Return the (x, y) coordinate for the center point of the cell that contains the specified text.  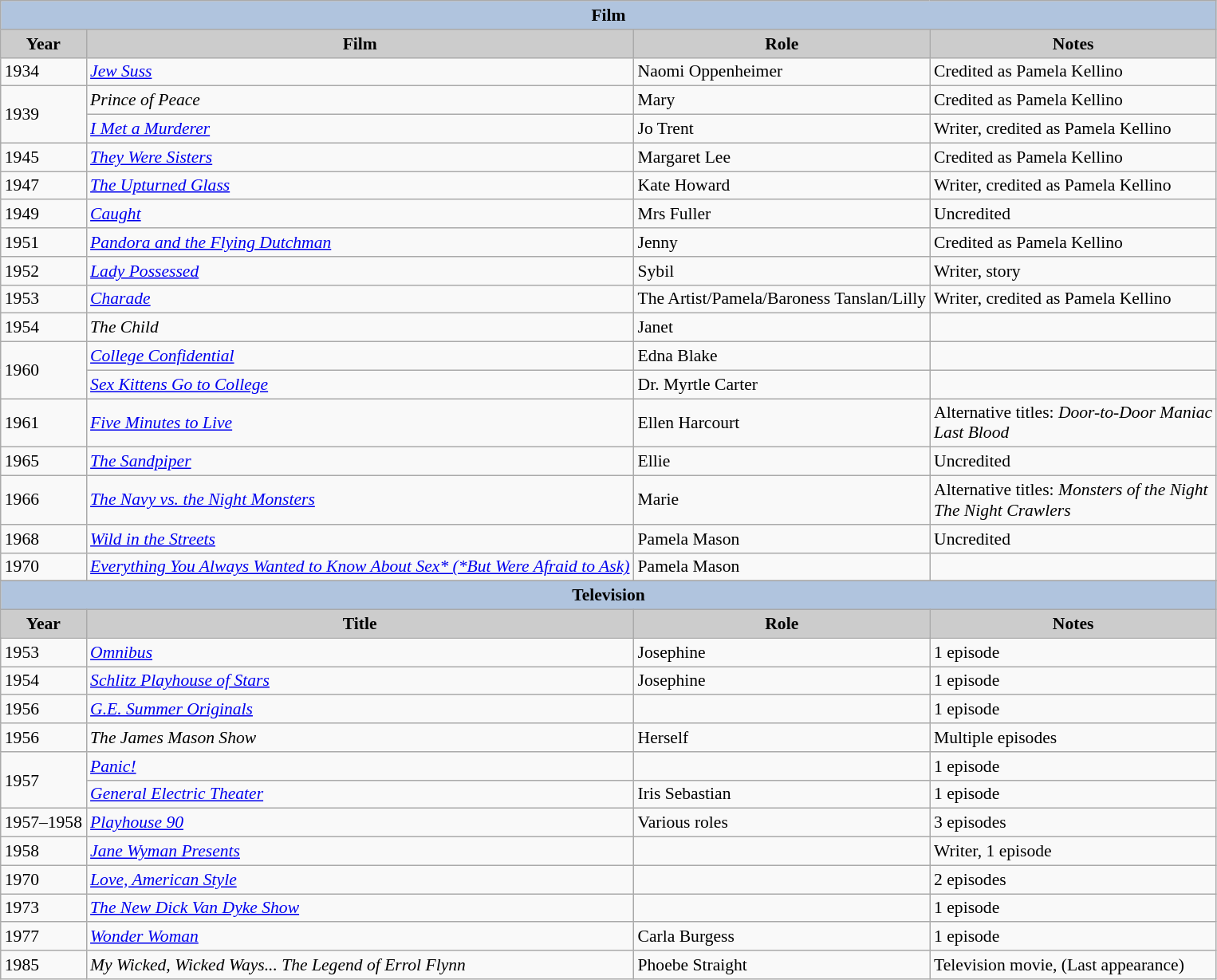
My Wicked, Wicked Ways... The Legend of Errol Flynn (360, 965)
Love, American Style (360, 880)
Mary (782, 100)
Alternative titles: Door-to-Door ManiacLast Blood (1073, 423)
1939 (43, 115)
Janet (782, 328)
Television (608, 596)
The Upturned Glass (360, 186)
1958 (43, 852)
1945 (43, 157)
Ellen Harcourt (782, 423)
2 episodes (1073, 880)
The New Dick Van Dyke Show (360, 908)
1977 (43, 937)
Dr. Myrtle Carter (782, 384)
Everything You Always Wanted to Know About Sex* (*But Were Afraid to Ask) (360, 567)
1951 (43, 242)
The Artist/Pamela/Baroness Tanslan/Lilly (782, 299)
The James Mason Show (360, 738)
Writer, story (1073, 271)
Jane Wyman Presents (360, 852)
Alternative titles: Monsters of the Night The Night Crawlers (1073, 501)
Playhouse 90 (360, 823)
1968 (43, 539)
College Confidential (360, 356)
Jew Suss (360, 72)
Five Minutes to Live (360, 423)
Marie (782, 501)
1965 (43, 462)
The Navy vs. the Night Monsters (360, 501)
Kate Howard (782, 186)
Mrs Fuller (782, 214)
1966 (43, 501)
Television movie, (Last appearance) (1073, 965)
Prince of Peace (360, 100)
Jenny (782, 242)
Lady Possessed (360, 271)
Naomi Oppenheimer (782, 72)
Carla Burgess (782, 937)
Title (360, 624)
1947 (43, 186)
Wild in the Streets (360, 539)
Multiple episodes (1073, 738)
Pandora and the Flying Dutchman (360, 242)
Edna Blake (782, 356)
1985 (43, 965)
Writer, 1 episode (1073, 852)
1952 (43, 271)
3 episodes (1073, 823)
Margaret Lee (782, 157)
Schlitz Playhouse of Stars (360, 681)
G.E. Summer Originals (360, 710)
1960 (43, 370)
Omnibus (360, 652)
Charade (360, 299)
They Were Sisters (360, 157)
Caught (360, 214)
The Sandpiper (360, 462)
Wonder Woman (360, 937)
1949 (43, 214)
General Electric Theater (360, 794)
1957 (43, 780)
Various roles (782, 823)
1934 (43, 72)
Ellie (782, 462)
Panic! (360, 766)
Sybil (782, 271)
Phoebe Straight (782, 965)
Iris Sebastian (782, 794)
Jo Trent (782, 129)
The Child (360, 328)
I Met a Murderer (360, 129)
Sex Kittens Go to College (360, 384)
1957–1958 (43, 823)
1973 (43, 908)
1961 (43, 423)
Herself (782, 738)
